Locate the cell with the specified text and output its [X, Y] center coordinate. 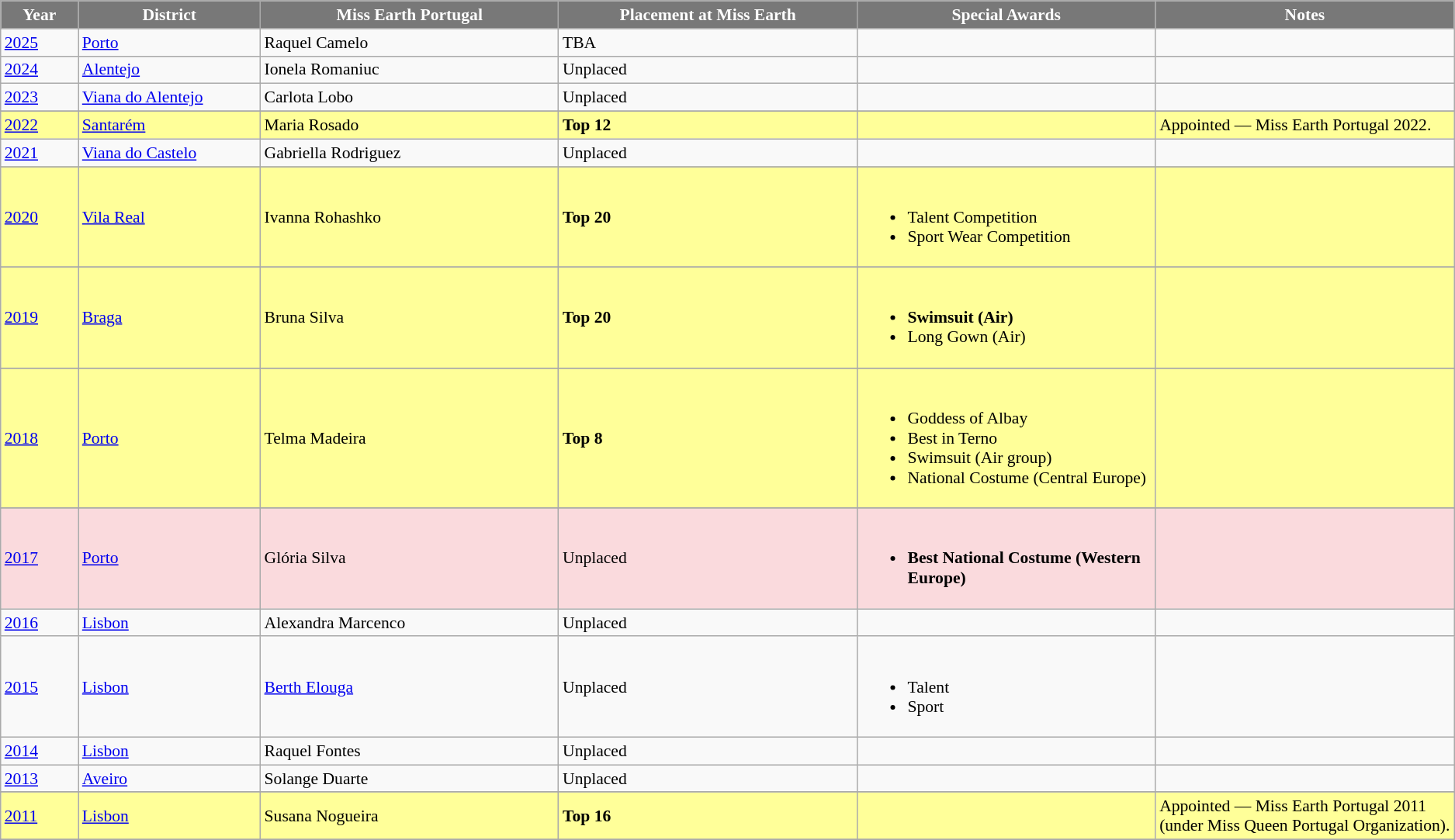
2023 [40, 98]
Alentejo [169, 70]
Appointed — Miss Earth Portugal 2022. [1305, 126]
Ivanna Rohashko [410, 217]
Top 12 [708, 126]
Best National Costume (Western Europe) [1006, 558]
Gabriella Rodriguez [410, 153]
District [169, 15]
2013 [40, 779]
Susana Nogueira [410, 816]
Maria Rosado [410, 126]
2021 [40, 153]
Santarém [169, 126]
2017 [40, 558]
2011 [40, 816]
2020 [40, 217]
Telma Madeira [410, 437]
2015 [40, 687]
Vila Real [169, 217]
2025 [40, 43]
Ionela Romaniuc [410, 70]
Berth Elouga [410, 687]
Solange Duarte [410, 779]
Braga [169, 318]
2014 [40, 751]
Year [40, 15]
Bruna Silva [410, 318]
Viana do Alentejo [169, 98]
Carlota Lobo [410, 98]
Notes [1305, 15]
Miss Earth Portugal [410, 15]
Raquel Fontes [410, 751]
Talent Sport [1006, 687]
2018 [40, 437]
Special Awards [1006, 15]
Swimsuit (Air) Long Gown (Air) [1006, 318]
TBA [708, 43]
2024 [40, 70]
Viana do Castelo [169, 153]
Top 8 [708, 437]
Placement at Miss Earth [708, 15]
2022 [40, 126]
Talent Competition Sport Wear Competition [1006, 217]
Alexandra Marcenco [410, 623]
Top 16 [708, 816]
Glória Silva [410, 558]
2016 [40, 623]
Appointed — Miss Earth Portugal 2011 (under Miss Queen Portugal Organization). [1305, 816]
Goddess of AlbayBest in Terno Swimsuit (Air group) National Costume (Central Europe) [1006, 437]
2019 [40, 318]
Raquel Camelo [410, 43]
Aveiro [169, 779]
